Capture the cell that displays the provided text and extract its [x, y] central coordinate. 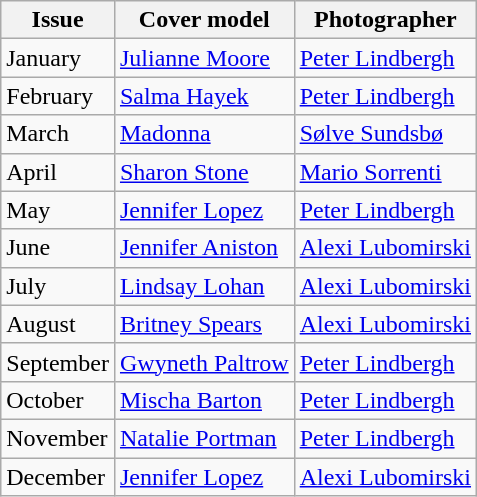
Mario Sorrenti [385, 172]
August [58, 324]
March [58, 134]
Sharon Stone [204, 172]
January [58, 58]
Photographer [385, 20]
Cover model [204, 20]
Natalie Portman [204, 438]
Britney Spears [204, 324]
July [58, 286]
February [58, 96]
Lindsay Lohan [204, 286]
June [58, 248]
Sølve Sundsbø [385, 134]
Mischa Barton [204, 400]
October [58, 400]
Issue [58, 20]
Julianne Moore [204, 58]
Jennifer Aniston [204, 248]
April [58, 172]
Gwyneth Paltrow [204, 362]
December [58, 477]
May [58, 210]
Salma Hayek [204, 96]
November [58, 438]
Madonna [204, 134]
September [58, 362]
